Extract the [x, y] coordinate from the center of the cell holding the provided text.  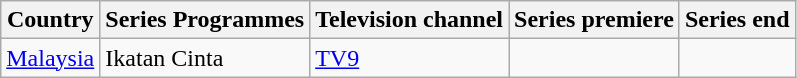
Series premiere [594, 20]
Ikatan Cinta [205, 58]
TV9 [410, 58]
Country [50, 20]
Malaysia [50, 58]
Television channel [410, 20]
Series end [737, 20]
Series Programmes [205, 20]
